From the cell containing the given text, extract its center point as [x, y] coordinate. 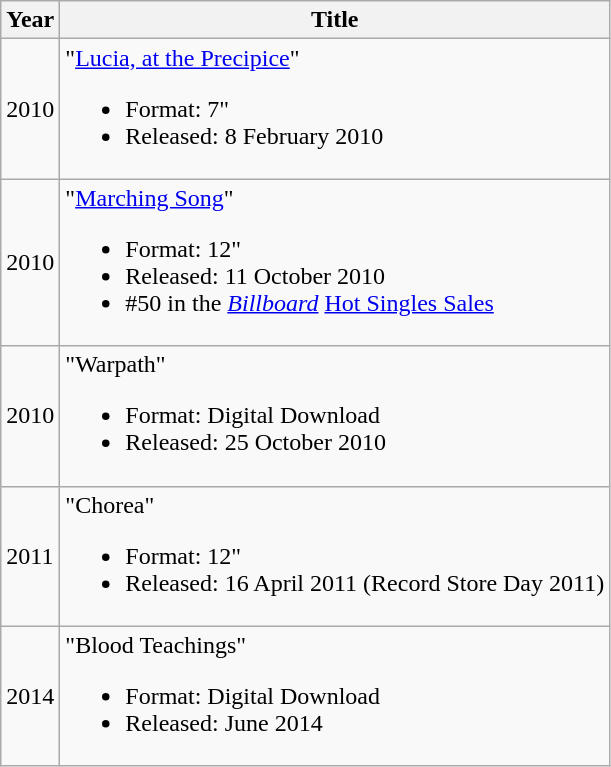
Year [30, 20]
"Lucia, at the Precipice"Format: 7"Released: 8 February 2010 [335, 109]
"Warpath"Format: Digital DownloadReleased: 25 October 2010 [335, 416]
"Blood Teachings"Format: Digital DownloadReleased: June 2014 [335, 696]
"Marching Song"Format: 12"Released: 11 October 2010#50 in the Billboard Hot Singles Sales [335, 262]
Title [335, 20]
2014 [30, 696]
"Chorea"Format: 12"Released: 16 April 2011 (Record Store Day 2011) [335, 556]
2011 [30, 556]
